Provide the (X, Y) coordinate of the cell's center where the given text is located.  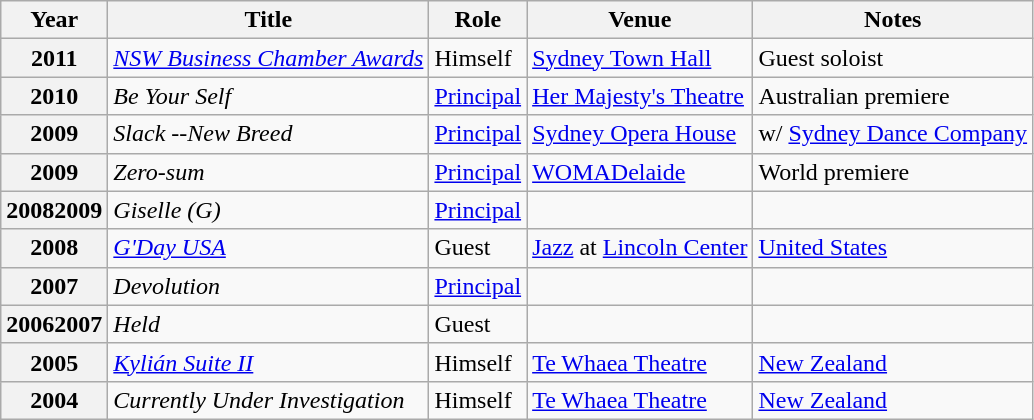
Slack --New Breed (268, 134)
2010 (54, 96)
Currently Under Investigation (268, 400)
Role (478, 20)
2005 (54, 362)
Held (268, 324)
Her Majesty's Theatre (640, 96)
Venue (640, 20)
Year (54, 20)
World premiere (893, 172)
United States (893, 248)
Notes (893, 20)
Devolution (268, 286)
Zero-sum (268, 172)
Title (268, 20)
20062007 (54, 324)
2007 (54, 286)
WOMADelaide (640, 172)
w/ Sydney Dance Company (893, 134)
Guest soloist (893, 58)
2011 (54, 58)
Kylián Suite II (268, 362)
20082009 (54, 210)
Australian premiere (893, 96)
Sydney Opera House (640, 134)
Be Your Self (268, 96)
Sydney Town Hall (640, 58)
Jazz at Lincoln Center (640, 248)
2004 (54, 400)
G'Day USA (268, 248)
NSW Business Chamber Awards (268, 58)
2008 (54, 248)
Giselle (G) (268, 210)
